Provide the [x, y] coordinate of the cell's center where the given text is located.  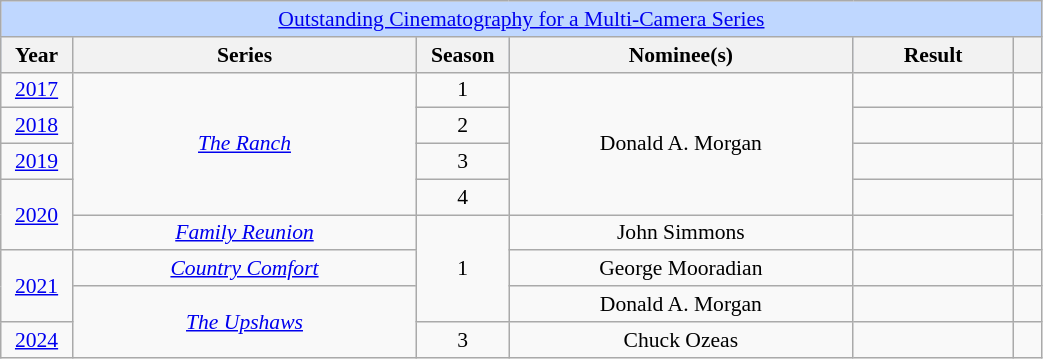
Year [37, 55]
John Simmons [681, 233]
2020 [37, 214]
2017 [37, 90]
2 [463, 126]
Family Reunion [244, 233]
2019 [37, 162]
Season [463, 55]
George Mooradian [681, 269]
4 [463, 197]
Chuck Ozeas [681, 340]
The Upshaws [244, 322]
Country Comfort [244, 269]
Outstanding Cinematography for a Multi-Camera Series [522, 19]
2024 [37, 340]
2021 [37, 286]
2018 [37, 126]
Series [244, 55]
The Ranch [244, 143]
Nominee(s) [681, 55]
Result [933, 55]
